Determine the [X, Y] coordinate at the center of the cell enclosing the given text.  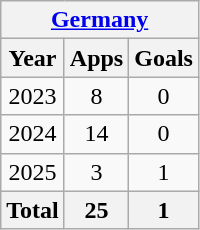
2023 [33, 96]
Germany [100, 20]
3 [96, 172]
8 [96, 96]
2024 [33, 134]
Goals [164, 58]
2025 [33, 172]
Total [33, 210]
Year [33, 58]
14 [96, 134]
25 [96, 210]
Apps [96, 58]
